Return the (x, y) coordinate for the center point of the cell that contains the specified text.  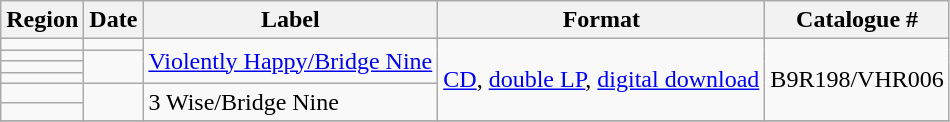
3 Wise/Bridge Nine (290, 102)
Date (114, 20)
Label (290, 20)
Catalogue # (857, 20)
Region (42, 20)
Violently Happy/Bridge Nine (290, 61)
CD, double LP, digital download (602, 80)
Format (602, 20)
B9R198/VHR006 (857, 80)
